Find where the given text appears and provide that cell's center as [x, y] coordinate. 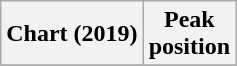
Peakposition [189, 34]
Chart (2019) [72, 34]
